Extract the [X, Y] coordinate from the center of the cell holding the provided text.  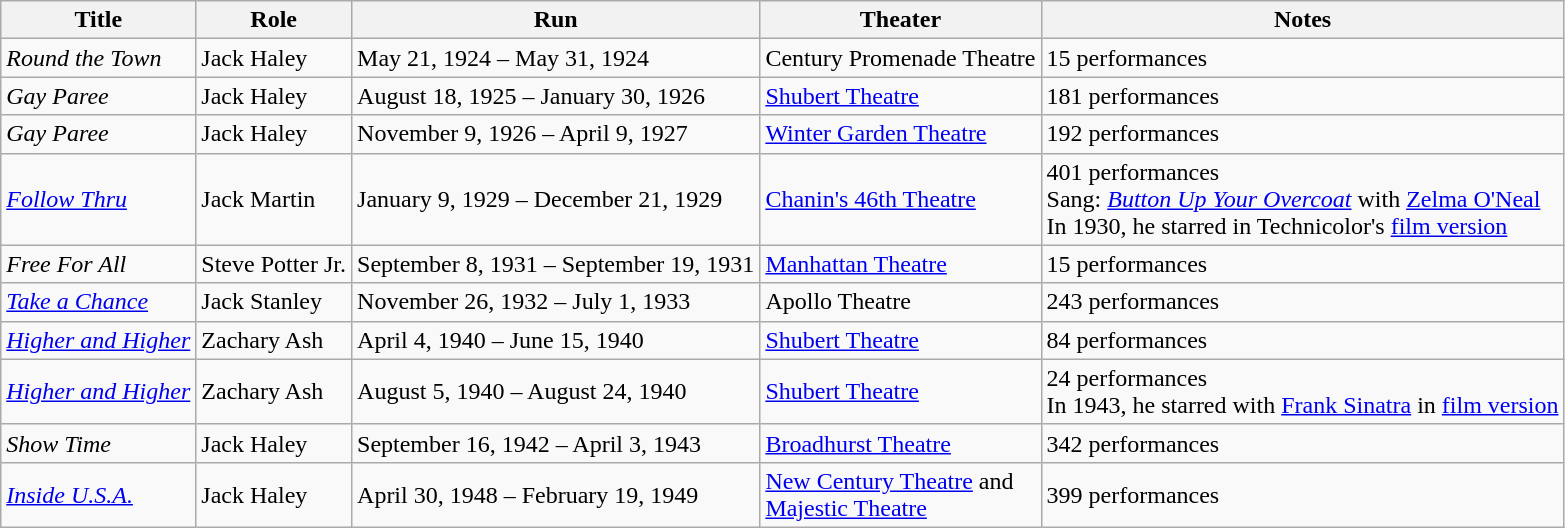
Follow Thru [98, 199]
April 30, 1948 – February 19, 1949 [556, 494]
Notes [1302, 20]
April 4, 1940 – June 15, 1940 [556, 340]
Apollo Theatre [900, 302]
Round the Town [98, 58]
Jack Stanley [274, 302]
Show Time [98, 443]
August 5, 1940 – August 24, 1940 [556, 392]
August 18, 1925 – January 30, 1926 [556, 96]
November 26, 1932 – July 1, 1933 [556, 302]
Run [556, 20]
Steve Potter Jr. [274, 264]
Jack Martin [274, 199]
84 performances [1302, 340]
342 performances [1302, 443]
Inside U.S.A. [98, 494]
November 9, 1926 – April 9, 1927 [556, 134]
Take a Chance [98, 302]
Century Promenade Theatre [900, 58]
Winter Garden Theatre [900, 134]
New Century Theatre andMajestic Theatre [900, 494]
September 16, 1942 – April 3, 1943 [556, 443]
Chanin's 46th Theatre [900, 199]
399 performances [1302, 494]
September 8, 1931 – September 19, 1931 [556, 264]
24 performances In 1943, he starred with Frank Sinatra in film version [1302, 392]
Free For All [98, 264]
Title [98, 20]
Broadhurst Theatre [900, 443]
January 9, 1929 – December 21, 1929 [556, 199]
181 performances [1302, 96]
Manhattan Theatre [900, 264]
401 performances Sang: Button Up Your Overcoat with Zelma O'NealIn 1930, he starred in Technicolor's film version [1302, 199]
Theater [900, 20]
243 performances [1302, 302]
Role [274, 20]
192 performances [1302, 134]
May 21, 1924 – May 31, 1924 [556, 58]
